Identify which cell holds the provided text, then report its [x, y] central coordinate. 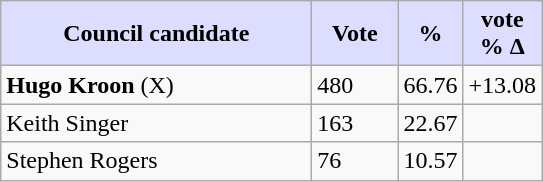
Hugo Kroon (X) [156, 85]
163 [355, 123]
66.76 [430, 85]
Stephen Rogers [156, 161]
480 [355, 85]
22.67 [430, 123]
% [430, 34]
vote % Δ [502, 34]
+13.08 [502, 85]
10.57 [430, 161]
Keith Singer [156, 123]
Council candidate [156, 34]
Vote [355, 34]
76 [355, 161]
